Identify which cell holds the provided text, then report its [X, Y] central coordinate. 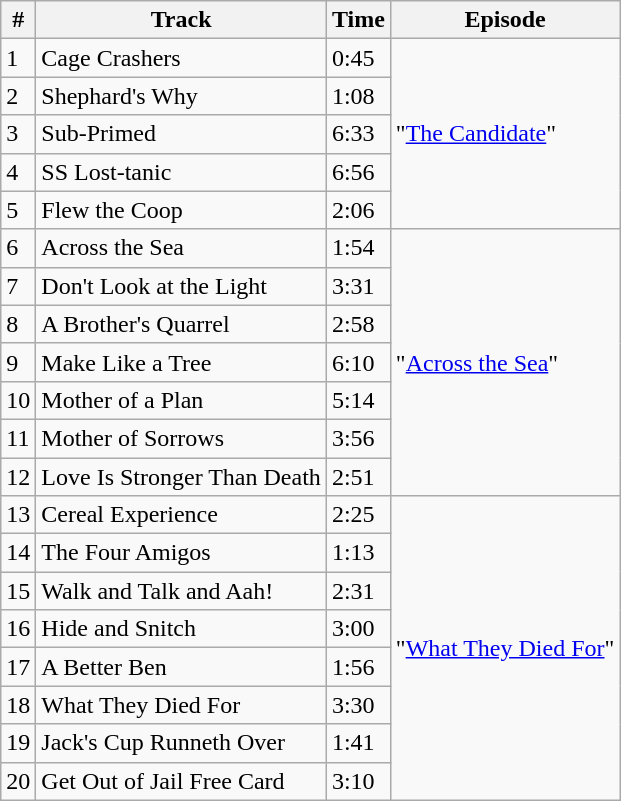
Get Out of Jail Free Card [182, 781]
2:06 [358, 210]
3:30 [358, 705]
10 [18, 400]
Make Like a Tree [182, 362]
9 [18, 362]
6:56 [358, 172]
What They Died For [182, 705]
14 [18, 553]
8 [18, 324]
1:13 [358, 553]
Flew the Coop [182, 210]
4 [18, 172]
6:10 [358, 362]
"The Candidate" [505, 134]
A Brother's Quarrel [182, 324]
11 [18, 438]
Mother of Sorrows [182, 438]
"What They Died For" [505, 648]
3:10 [358, 781]
3 [18, 134]
3:31 [358, 286]
1 [18, 58]
19 [18, 743]
Shephard's Why [182, 96]
18 [18, 705]
6:33 [358, 134]
The Four Amigos [182, 553]
2:58 [358, 324]
16 [18, 629]
Across the Sea [182, 248]
Episode [505, 20]
15 [18, 591]
SS Lost-tanic [182, 172]
A Better Ben [182, 667]
3:00 [358, 629]
7 [18, 286]
1:56 [358, 667]
2:31 [358, 591]
Time [358, 20]
Sub-Primed [182, 134]
6 [18, 248]
2 [18, 96]
"Across the Sea" [505, 362]
20 [18, 781]
Track [182, 20]
1:41 [358, 743]
Hide and Snitch [182, 629]
5 [18, 210]
Cage Crashers [182, 58]
2:51 [358, 477]
Don't Look at the Light [182, 286]
1:54 [358, 248]
17 [18, 667]
13 [18, 515]
Jack's Cup Runneth Over [182, 743]
3:56 [358, 438]
0:45 [358, 58]
Cereal Experience [182, 515]
5:14 [358, 400]
1:08 [358, 96]
Love Is Stronger Than Death [182, 477]
12 [18, 477]
# [18, 20]
2:25 [358, 515]
Mother of a Plan [182, 400]
Walk and Talk and Aah! [182, 591]
